Provide the (x, y) coordinate of the cell's center where the given text is located.  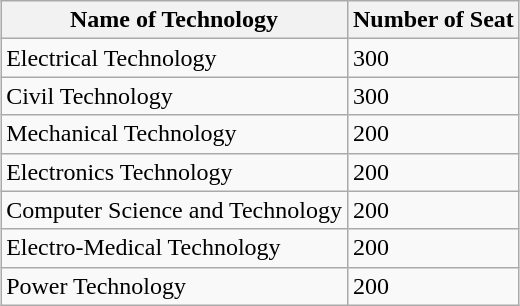
Number of Seat (433, 20)
Electrical Technology (174, 58)
Computer Science and Technology (174, 210)
Power Technology (174, 286)
Name of Technology (174, 20)
Civil Technology (174, 96)
Mechanical Technology (174, 134)
Electronics Technology (174, 172)
Electro-Medical Technology (174, 248)
